For the text-containing cell, return its midpoint in [x, y] coordinate format. 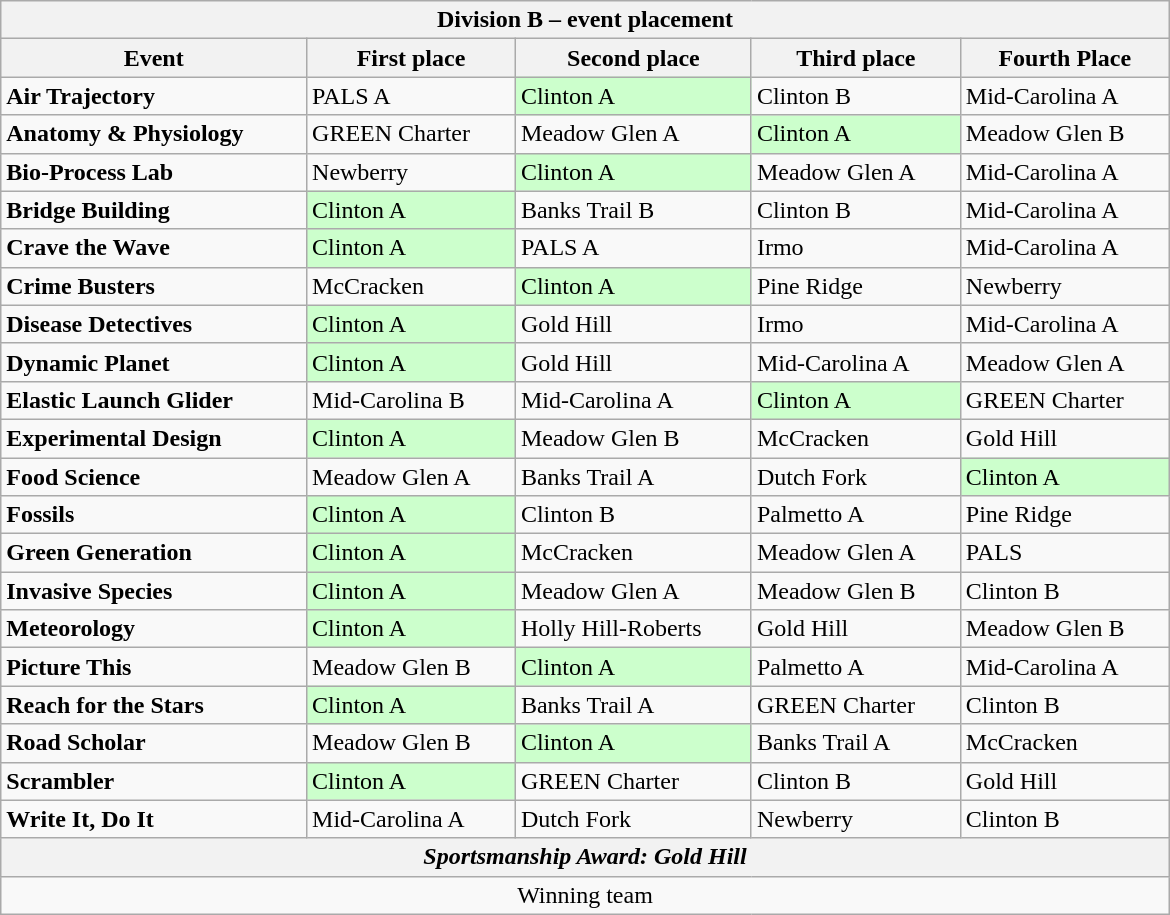
First place [412, 58]
Holly Hill-Roberts [633, 629]
Meteorology [154, 629]
Experimental Design [154, 438]
Anatomy & Physiology [154, 134]
Invasive Species [154, 591]
Crave the Wave [154, 248]
Green Generation [154, 553]
Reach for the Stars [154, 705]
Food Science [154, 477]
Picture This [154, 667]
Fossils [154, 515]
Road Scholar [154, 743]
Second place [633, 58]
PALS [1064, 553]
Banks Trail B [633, 210]
Elastic Launch Glider [154, 400]
Disease Detectives [154, 324]
Air Trajectory [154, 96]
Mid-Carolina B [412, 400]
Dynamic Planet [154, 362]
Bio-Process Lab [154, 172]
Third place [856, 58]
Sportsmanship Award: Gold Hill [585, 857]
Scrambler [154, 781]
Crime Busters [154, 286]
Winning team [585, 895]
Write It, Do It [154, 819]
Bridge Building [154, 210]
Division B – event placement [585, 20]
Event [154, 58]
Fourth Place [1064, 58]
